For the text-containing cell, return its midpoint in (X, Y) coordinate format. 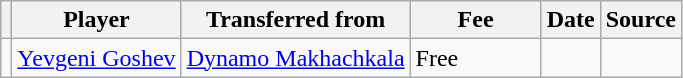
Date (570, 20)
Free (476, 58)
Source (640, 20)
Dynamo Makhachkala (296, 58)
Fee (476, 20)
Transferred from (296, 20)
Yevgeni Goshev (96, 58)
Player (96, 20)
